For the text-containing cell, return its midpoint in [X, Y] coordinate format. 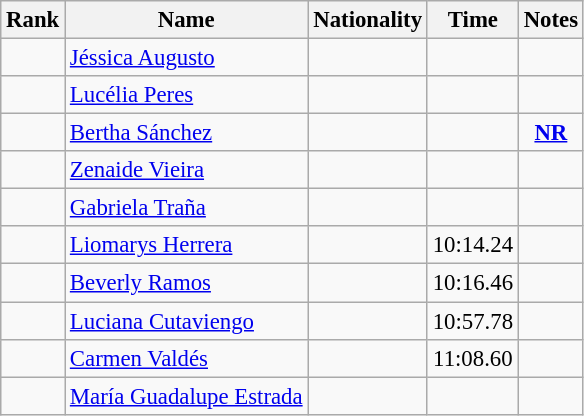
Time [472, 20]
Gabriela Traña [186, 208]
10:57.78 [472, 321]
10:14.24 [472, 245]
Jéssica Augusto [186, 58]
Carmen Valdés [186, 358]
11:08.60 [472, 358]
Notes [550, 20]
Name [186, 20]
Rank [33, 20]
10:16.46 [472, 283]
NR [550, 133]
María Guadalupe Estrada [186, 396]
Nationality [368, 20]
Bertha Sánchez [186, 133]
Liomarys Herrera [186, 245]
Zenaide Vieira [186, 170]
Beverly Ramos [186, 283]
Luciana Cutaviengo [186, 321]
Lucélia Peres [186, 95]
